Identify which cell holds the provided text, then report its (x, y) central coordinate. 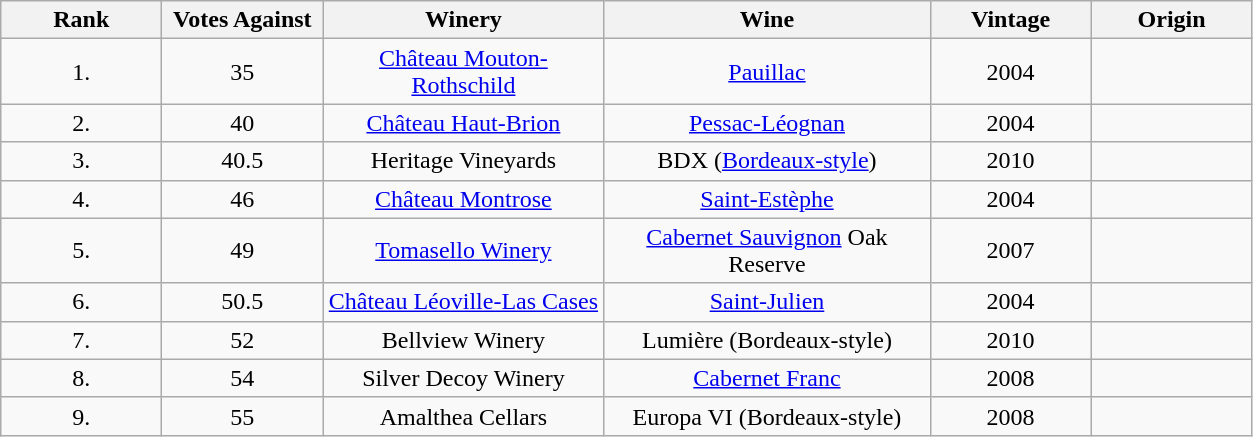
Votes Against (242, 20)
Pauillac (767, 72)
Tomasello Winery (464, 250)
5. (82, 250)
9. (82, 416)
1. (82, 72)
Wine (767, 20)
Winery (464, 20)
54 (242, 378)
Château Léoville-Las Cases (464, 302)
Cabernet Sauvignon Oak Reserve (767, 250)
40 (242, 123)
Origin (1172, 20)
49 (242, 250)
Château Montrose (464, 199)
50.5 (242, 302)
46 (242, 199)
Pessac-Léognan (767, 123)
3. (82, 161)
55 (242, 416)
Lumière (Bordeaux-style) (767, 340)
Rank (82, 20)
8. (82, 378)
35 (242, 72)
Vintage (1010, 20)
7. (82, 340)
52 (242, 340)
Heritage Vineyards (464, 161)
Amalthea Cellars (464, 416)
Château Haut-Brion (464, 123)
Saint-Estèphe (767, 199)
Cabernet Franc (767, 378)
2007 (1010, 250)
BDX (Bordeaux-style) (767, 161)
Silver Decoy Winery (464, 378)
40.5 (242, 161)
2. (82, 123)
Château Mouton-Rothschild (464, 72)
Saint-Julien (767, 302)
Europa VI (Bordeaux-style) (767, 416)
6. (82, 302)
4. (82, 199)
Bellview Winery (464, 340)
